Extract the [X, Y] coordinate from the center of the cell holding the provided text.  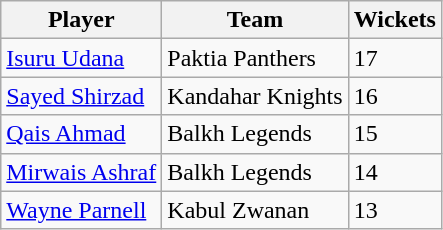
Wayne Parnell [82, 210]
17 [394, 58]
Wickets [394, 20]
14 [394, 172]
Paktia Panthers [255, 58]
Player [82, 20]
Sayed Shirzad [82, 96]
Qais Ahmad [82, 134]
Mirwais Ashraf [82, 172]
Isuru Udana [82, 58]
Kabul Zwanan [255, 210]
15 [394, 134]
Team [255, 20]
13 [394, 210]
Kandahar Knights [255, 96]
16 [394, 96]
